Detect which cell encompasses the target text, then output its [x, y] center coordinate. 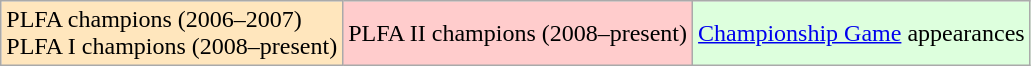
Championship Game appearances [862, 34]
PLFA champions (2006–2007) PLFA I champions (2008–present) [172, 34]
PLFA II champions (2008–present) [518, 34]
